Identify which cell holds the provided text, then report its (x, y) central coordinate. 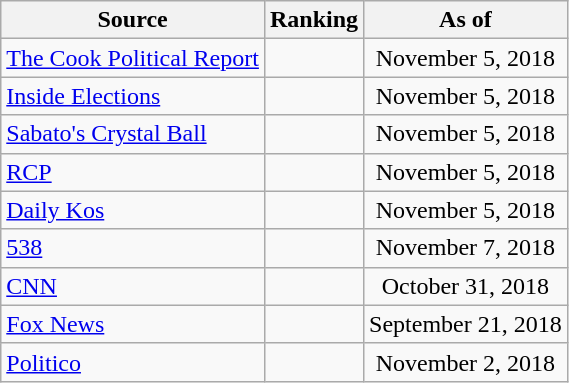
Fox News (133, 324)
Daily Kos (133, 210)
538 (133, 248)
The Cook Political Report (133, 58)
RCP (133, 172)
CNN (133, 286)
November 7, 2018 (466, 248)
Source (133, 20)
November 2, 2018 (466, 362)
September 21, 2018 (466, 324)
October 31, 2018 (466, 286)
Politico (133, 362)
Inside Elections (133, 96)
As of (466, 20)
Sabato's Crystal Ball (133, 134)
Ranking (314, 20)
